Search for the cell housing the specified text and yield its [x, y] center coordinate. 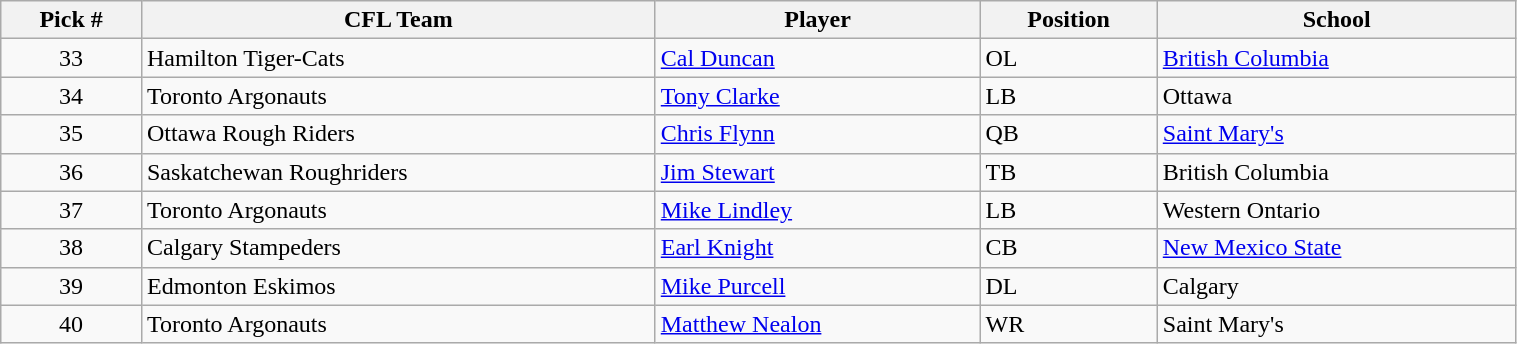
34 [72, 96]
Jim Stewart [818, 172]
Chris Flynn [818, 134]
TB [1068, 172]
Hamilton Tiger-Cats [398, 58]
33 [72, 58]
Position [1068, 20]
Calgary [1336, 286]
Edmonton Eskimos [398, 286]
40 [72, 324]
DL [1068, 286]
38 [72, 248]
Earl Knight [818, 248]
Saskatchewan Roughriders [398, 172]
CB [1068, 248]
Mike Lindley [818, 210]
Player [818, 20]
Ottawa [1336, 96]
WR [1068, 324]
Ottawa Rough Riders [398, 134]
Tony Clarke [818, 96]
CFL Team [398, 20]
Pick # [72, 20]
Cal Duncan [818, 58]
39 [72, 286]
OL [1068, 58]
QB [1068, 134]
Mike Purcell [818, 286]
Western Ontario [1336, 210]
37 [72, 210]
School [1336, 20]
Matthew Nealon [818, 324]
New Mexico State [1336, 248]
35 [72, 134]
Calgary Stampeders [398, 248]
36 [72, 172]
